Return the [x, y] coordinate for the center point of the cell that contains the specified text.  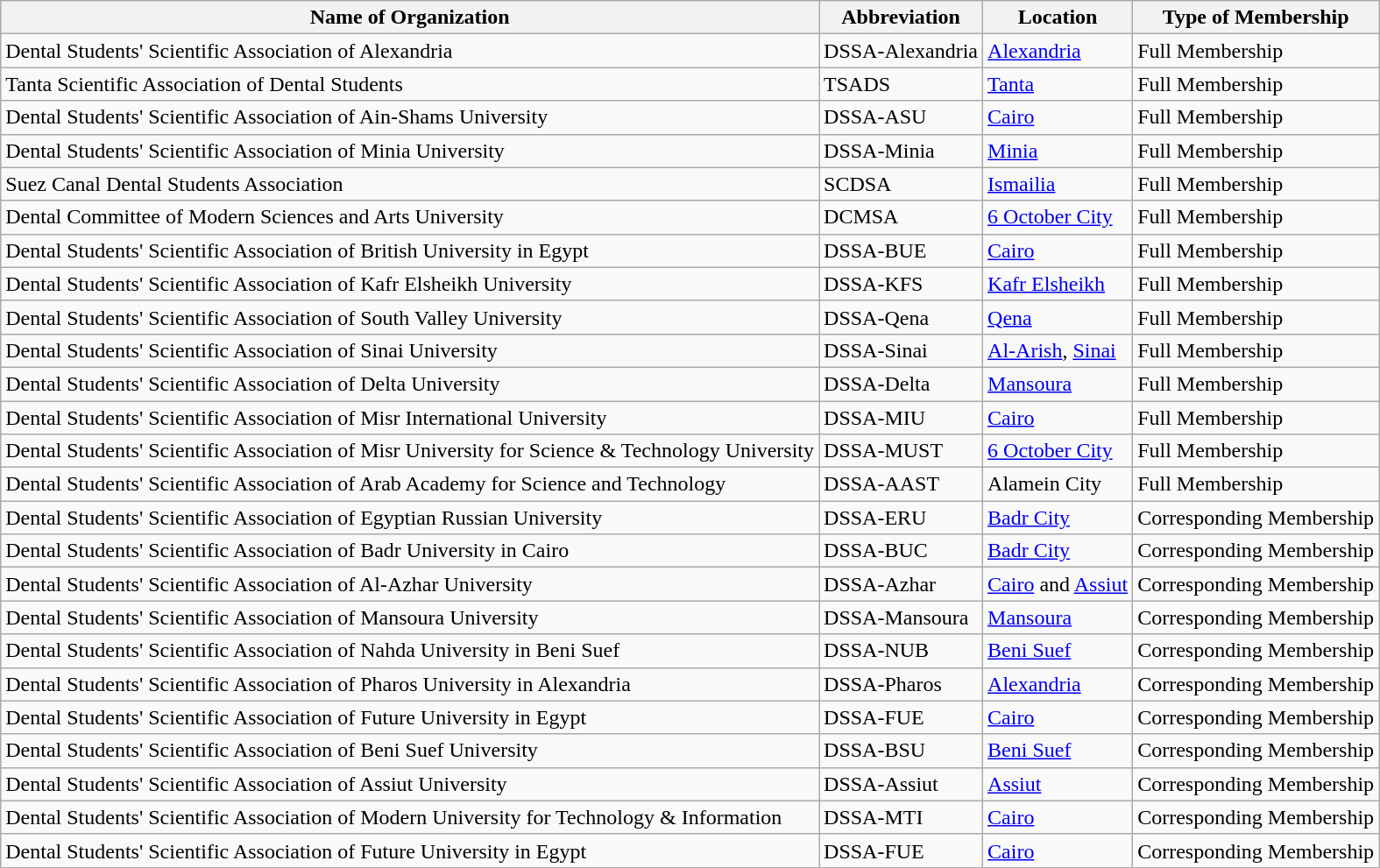
Dental Students' Scientific Association of Arab Academy for Science and Technology [410, 484]
Dental Students' Scientific Association of Egyptian Russian University [410, 518]
DSSA-MTI [901, 817]
DSSA-Alexandria [901, 51]
Dental Students' Scientific Association of British University in Egypt [410, 251]
DSSA-ASU [901, 117]
DSSA-BSU [901, 751]
DSSA-AAST [901, 484]
DSSA-MIU [901, 418]
DSSA-Minia [901, 151]
DSSA-KFS [901, 284]
Dental Students' Scientific Association of Badr University in Cairo [410, 551]
Type of Membership [1256, 18]
DSSA-BUE [901, 251]
Al-Arish, Sinai [1058, 350]
Dental Students' Scientific Association of Nahda University in Beni Suef [410, 651]
Kafr Elsheikh [1058, 284]
Dental Students' Scientific Association of Pharos University in Alexandria [410, 684]
Dental Students' Scientific Association of Beni Suef University [410, 751]
Dental Students' Scientific Association of Misr International University [410, 418]
Cairo and Assiut [1058, 584]
Dental Students' Scientific Association of Minia University [410, 151]
Dental Committee of Modern Sciences and Arts University [410, 217]
DSSA-Qena [901, 317]
DSSA-ERU [901, 518]
Location [1058, 18]
Suez Canal Dental Students Association [410, 184]
DSSA-BUC [901, 551]
Dental Students' Scientific Association of Mansoura University [410, 617]
Dental Students' Scientific Association of Delta University [410, 384]
DSSA-Pharos [901, 684]
Tanta [1058, 84]
Assiut [1058, 784]
DSSA-Mansoura [901, 617]
DSSA-Delta [901, 384]
Dental Students' Scientific Association of Alexandria [410, 51]
Dental Students' Scientific Association of South Valley University [410, 317]
Dental Students' Scientific Association of Misr University for Science & Technology University [410, 451]
Dental Students' Scientific Association of Sinai University [410, 350]
DSSA-Assiut [901, 784]
Abbreviation [901, 18]
DSSA-Sinai [901, 350]
Dental Students' Scientific Association of Modern University for Technology & Information [410, 817]
DCMSA [901, 217]
Qena [1058, 317]
Minia [1058, 151]
DSSA-NUB [901, 651]
Dental Students' Scientific Association of Ain-Shams University [410, 117]
TSADS [901, 84]
Tanta Scientific Association of Dental Students [410, 84]
SCDSA [901, 184]
DSSA-Azhar [901, 584]
DSSA-MUST [901, 451]
Name of Organization [410, 18]
Dental Students' Scientific Association of Kafr Elsheikh University [410, 284]
Dental Students' Scientific Association of Assiut University [410, 784]
Ismailia [1058, 184]
Dental Students' Scientific Association of Al-Azhar University [410, 584]
Alamein City [1058, 484]
